From the cell containing the given text, extract its center point as [x, y] coordinate. 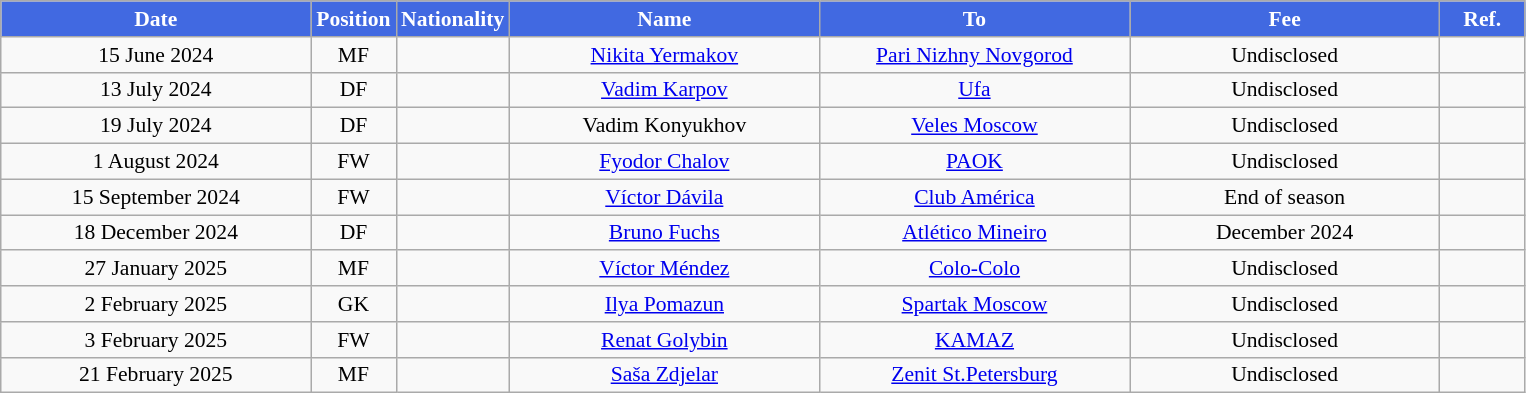
Nationality [452, 19]
15 September 2024 [156, 197]
19 July 2024 [156, 126]
Name [664, 19]
Fee [1285, 19]
Renat Golybin [664, 340]
13 July 2024 [156, 90]
Colo-Colo [974, 269]
KAMAZ [974, 340]
To [974, 19]
GK [354, 304]
Ilya Pomazun [664, 304]
Víctor Méndez [664, 269]
Saša Zdjelar [664, 375]
Date [156, 19]
Víctor Dávila [664, 197]
27 January 2025 [156, 269]
December 2024 [1285, 233]
Ref. [1482, 19]
Zenit St.Petersburg [974, 375]
15 June 2024 [156, 55]
Bruno Fuchs [664, 233]
End of season [1285, 197]
Ufa [974, 90]
3 February 2025 [156, 340]
21 February 2025 [156, 375]
1 August 2024 [156, 162]
Pari Nizhny Novgorod [974, 55]
Position [354, 19]
Nikita Yermakov [664, 55]
Vadim Konyukhov [664, 126]
18 December 2024 [156, 233]
Club América [974, 197]
Veles Moscow [974, 126]
Vadim Karpov [664, 90]
PAOK [974, 162]
Spartak Moscow [974, 304]
Fyodor Chalov [664, 162]
2 February 2025 [156, 304]
Atlético Mineiro [974, 233]
